Find where the given text appears and provide that cell's center as (X, Y) coordinate. 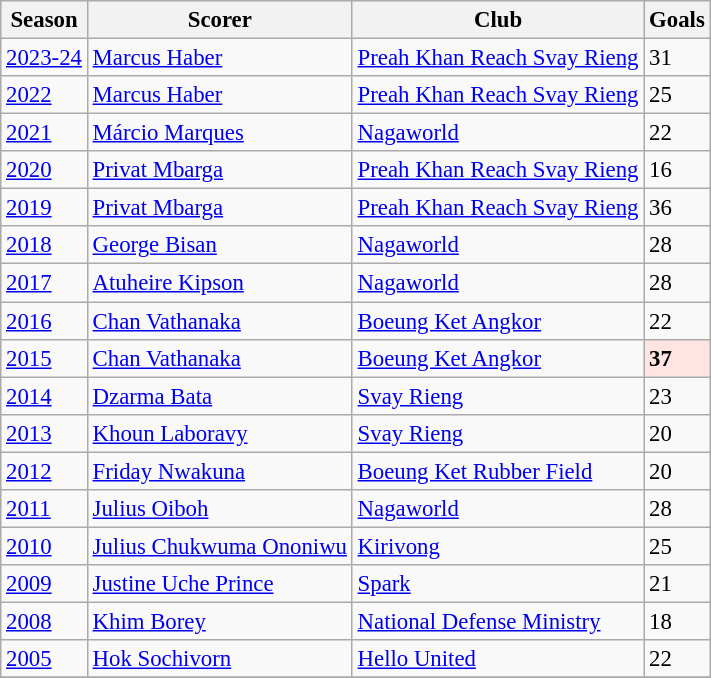
Justine Uche Prince (220, 584)
Márcio Marques (220, 133)
16 (677, 170)
Julius Chukwuma Ononiwu (220, 546)
18 (677, 621)
Scorer (220, 20)
Hello United (498, 659)
Boeung Ket Rubber Field (498, 471)
2010 (44, 546)
31 (677, 58)
23 (677, 396)
2023-24 (44, 58)
Season (44, 20)
Goals (677, 20)
2005 (44, 659)
36 (677, 208)
2011 (44, 509)
George Bisan (220, 245)
Kirivong (498, 546)
Dzarma Bata (220, 396)
Atuheire Kipson (220, 283)
Hok Sochivorn (220, 659)
2018 (44, 245)
21 (677, 584)
2008 (44, 621)
2022 (44, 95)
National Defense Ministry (498, 621)
Club (498, 20)
2012 (44, 471)
2015 (44, 358)
2014 (44, 396)
2021 (44, 133)
2017 (44, 283)
2016 (44, 321)
Julius Oiboh (220, 509)
Khim Borey (220, 621)
2013 (44, 433)
Friday Nwakuna (220, 471)
37 (677, 358)
Khoun Laboravy (220, 433)
2009 (44, 584)
2020 (44, 170)
2019 (44, 208)
Spark (498, 584)
